Extract the [X, Y] coordinate from the center of the cell holding the provided text.  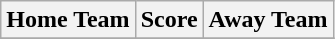
Score [169, 20]
Away Team [268, 20]
Home Team [68, 20]
